Detect which cell encompasses the target text, then output its (x, y) center coordinate. 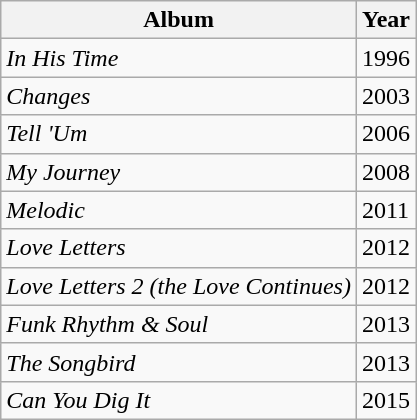
Funk Rhythm & Soul (179, 324)
My Journey (179, 172)
The Songbird (179, 362)
Album (179, 20)
Changes (179, 96)
Can You Dig It (179, 400)
Tell 'Um (179, 134)
Melodic (179, 210)
2006 (386, 134)
2011 (386, 210)
1996 (386, 58)
Love Letters 2 (the Love Continues) (179, 286)
Love Letters (179, 248)
2003 (386, 96)
Year (386, 20)
2015 (386, 400)
In His Time (179, 58)
2008 (386, 172)
